Return (x, y) of the center of cell containing provided text 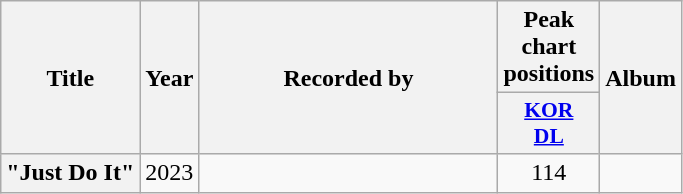
Peak chart positions (549, 47)
Recorded by (348, 78)
Title (70, 78)
KORDL (549, 124)
Year (170, 78)
"Just Do It" (70, 173)
2023 (170, 173)
Album (641, 78)
114 (549, 173)
